Provide the (X, Y) coordinate of the cell's center where the given text is located.  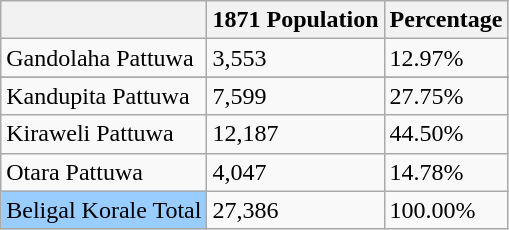
Percentage (446, 20)
3,553 (296, 58)
44.50% (446, 134)
27,386 (296, 210)
Beligal Korale Total (104, 210)
100.00% (446, 210)
12,187 (296, 134)
Otara Pattuwa (104, 172)
Kiraweli Pattuwa (104, 134)
4,047 (296, 172)
1871 Population (296, 20)
Kandupita Pattuwa (104, 96)
Gandolaha Pattuwa (104, 58)
14.78% (446, 172)
7,599 (296, 96)
12.97% (446, 58)
27.75% (446, 96)
